From the cell containing the given text, extract its center point as [x, y] coordinate. 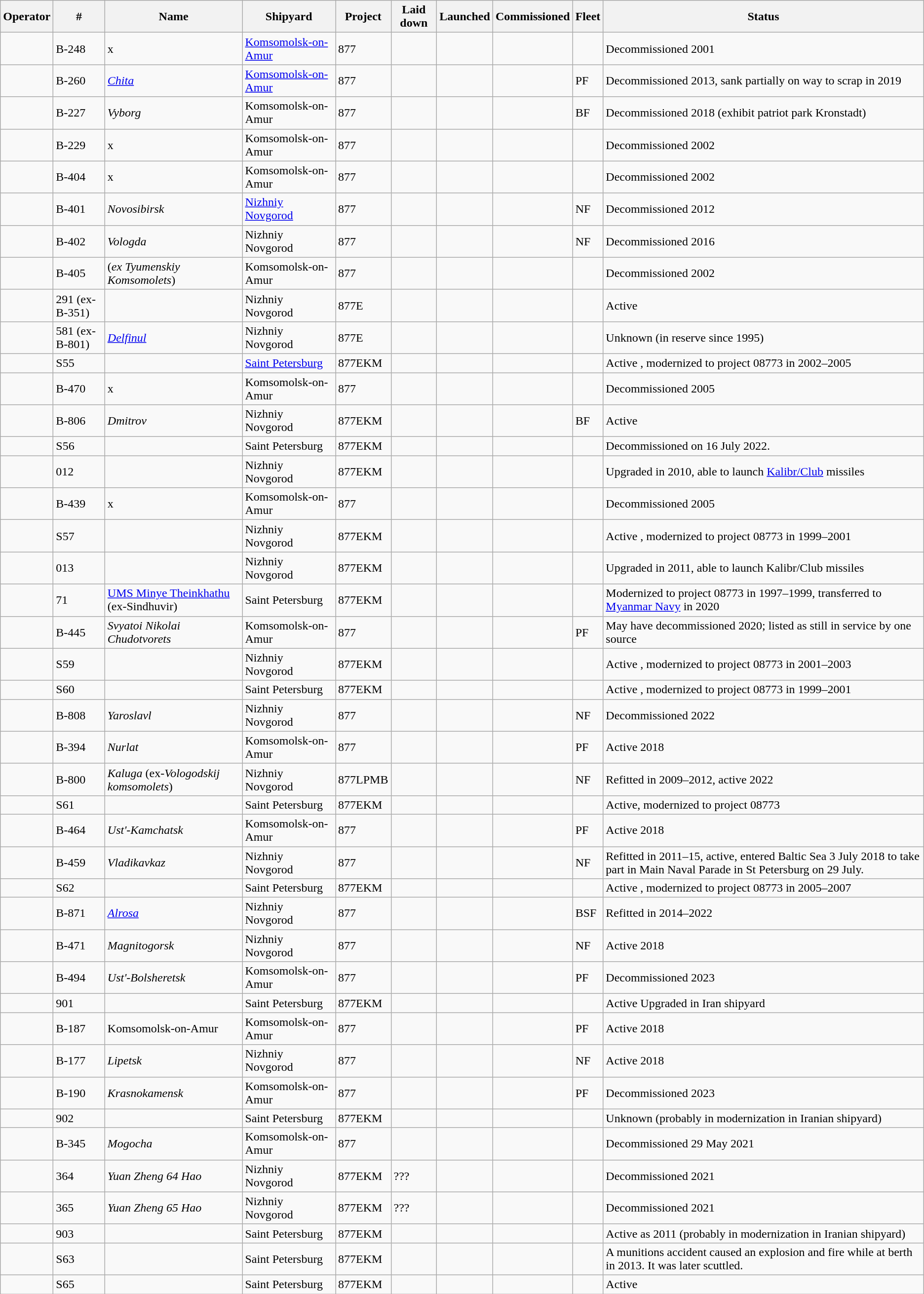
Alrosa [174, 913]
B-260 [79, 81]
B-470 [79, 388]
B-459 [79, 862]
Project [363, 17]
# [79, 17]
Ust'-Kamchatsk [174, 830]
B-229 [79, 145]
71 [79, 600]
Refitted in 2009–2012, active 2022 [763, 779]
013 [79, 568]
Lipetsk [174, 1060]
B-464 [79, 830]
S63 [79, 1259]
B-190 [79, 1093]
Decommissioned 2001 [763, 48]
S60 [79, 690]
B-439 [79, 504]
Decommissioned on 16 July 2022. [763, 446]
B-471 [79, 946]
B-871 [79, 913]
Status [763, 17]
Active Upgraded in Iran shipyard [763, 1003]
B-806 [79, 421]
Novosibirsk [174, 209]
364 [79, 1176]
Vyborg [174, 113]
Chita [174, 81]
Yuan Zheng 65 Hao [174, 1208]
Commissioned [533, 17]
Shipyard [289, 17]
Unknown (in reserve since 1995) [763, 338]
Yaroslavl [174, 715]
877LPMB [363, 779]
Decommissioned 2018 (exhibit patriot park Kronstadt) [763, 113]
B-445 [79, 632]
Active , modernized to project 08773 in 2005–2007 [763, 888]
(ex Tyumenskiy Komsomolets) [174, 274]
May have decommissioned 2020; listed as still in service by one source [763, 632]
Svyatoi Nikolai Chudotvorets [174, 632]
Decommissioned 2012 [763, 209]
B-404 [79, 177]
BSF [588, 913]
Refitted in 2011–15, active, entered Baltic Sea 3 July 2018 to take part in Main Naval Parade in St Petersburg on 29 July. [763, 862]
Magnitogorsk [174, 946]
B-177 [79, 1060]
Yuan Zheng 64 Hao [174, 1176]
B-402 [79, 241]
Delfinul [174, 338]
Active , modernized to project 08773 in 2002–2005 [763, 363]
Unknown (probably in modernization in Iranian shipyard) [763, 1118]
Laid down [414, 17]
B-394 [79, 747]
Decommissioned 2016 [763, 241]
901 [79, 1003]
Upgraded in 2011, able to launch Kalibr/Club missiles [763, 568]
Modernized to project 08773 in 1997–1999, transferred to Myanmar Navy in 2020 [763, 600]
S65 [79, 1284]
Decommissioned 2013, sank partially on way to scrap in 2019 [763, 81]
Krasnokamensk [174, 1093]
B-494 [79, 978]
Name [174, 17]
B-187 [79, 1029]
Kaluga (ex-Vologodskij komsomolets) [174, 779]
B-405 [79, 274]
S57 [79, 536]
S56 [79, 446]
S61 [79, 805]
B-345 [79, 1143]
B-401 [79, 209]
Refitted in 2014–2022 [763, 913]
Vladikavkaz [174, 862]
Upgraded in 2010, able to launch Kalibr/Club missiles [763, 472]
903 [79, 1233]
902 [79, 1118]
B-227 [79, 113]
Nurlat [174, 747]
Active, modernized to project 08773 [763, 805]
B-800 [79, 779]
Mogocha [174, 1143]
Decommissioned 2022 [763, 715]
B-808 [79, 715]
365 [79, 1208]
Operator [27, 17]
Active as 2011 (probably in modernization in Iranian shipyard) [763, 1233]
Dmitrov [174, 421]
A munitions accident caused an explosion and fire while at berth in 2013. It was later scuttled. [763, 1259]
Active , modernized to project 08773 in 2001–2003 [763, 665]
S59 [79, 665]
012 [79, 472]
S55 [79, 363]
581 (ex-B-801) [79, 338]
S62 [79, 888]
291 (ex-B-351) [79, 305]
Vologda [174, 241]
UMS Minye Theinkhathu (ex-Sindhuvir) [174, 600]
B-248 [79, 48]
Decommissioned 29 May 2021 [763, 1143]
Fleet [588, 17]
Launched [465, 17]
Ust'-Bolsheretsk [174, 978]
